Capture the cell that displays the provided text and extract its [X, Y] central coordinate. 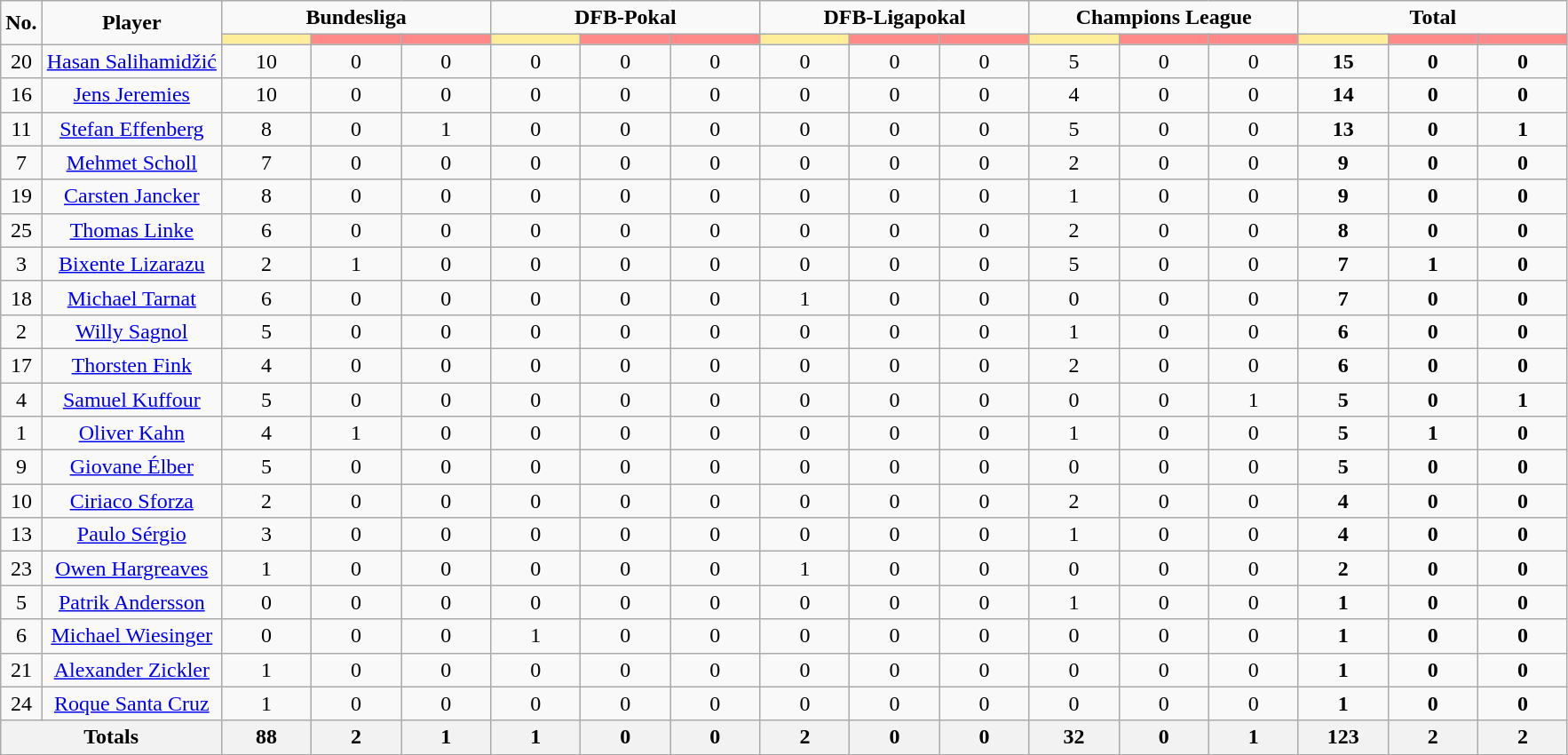
123 [1342, 737]
Roque Santa Cruz [131, 703]
24 [21, 703]
16 [21, 95]
Ciriaco Sforza [131, 501]
Hasan Salihamidžić [131, 61]
25 [21, 230]
Alexander Zickler [131, 670]
23 [21, 568]
Player [131, 23]
Carsten Jancker [131, 196]
Paulo Sérgio [131, 535]
11 [21, 129]
DFB-Ligapokal [895, 18]
15 [1342, 61]
18 [21, 298]
No. [21, 23]
Thomas Linke [131, 230]
Michael Wiesinger [131, 636]
Mehmet Scholl [131, 163]
Bixente Lizarazu [131, 264]
32 [1074, 737]
Giovane Élber [131, 467]
17 [21, 365]
20 [21, 61]
Samuel Kuffour [131, 399]
Bundesliga [355, 18]
Patrik Andersson [131, 602]
Thorsten Fink [131, 365]
Michael Tarnat [131, 298]
Total [1433, 18]
14 [1342, 95]
Owen Hargreaves [131, 568]
88 [266, 737]
Champions League [1163, 18]
19 [21, 196]
Jens Jeremies [131, 95]
Stefan Effenberg [131, 129]
DFB-Pokal [625, 18]
Oliver Kahn [131, 433]
21 [21, 670]
Willy Sagnol [131, 331]
Totals [112, 737]
